Search for the cell housing the specified text and yield its [X, Y] center coordinate. 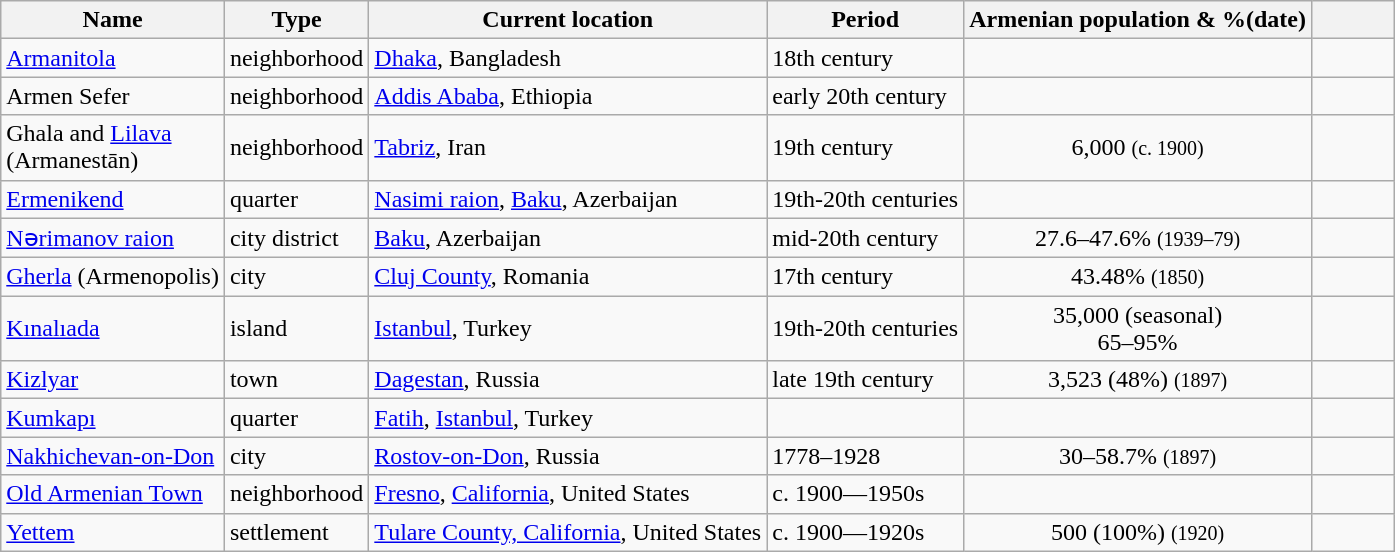
Baku, Azerbaijan [568, 238]
Nərimanov raion [113, 238]
Armanitola [113, 58]
Kınalıada [113, 328]
settlement [296, 532]
43.48% (1850) [1138, 277]
18th century [866, 58]
Period [866, 20]
30–58.7% (1897) [1138, 456]
35,000 (seasonal)65–95% [1138, 328]
17th century [866, 277]
Kizlyar [113, 380]
Addis Ababa, Ethiopia [568, 96]
late 19th century [866, 380]
Old Armenian Town [113, 494]
Cluj County, Romania [568, 277]
Type [296, 20]
island [296, 328]
19th century [866, 148]
1778–1928 [866, 456]
Armenian population & %(date) [1138, 20]
6,000 (c. 1900) [1138, 148]
Ghala and Lilava(Armanestān) [113, 148]
city district [296, 238]
27.6–47.6% (1939–79) [1138, 238]
town [296, 380]
Current location [568, 20]
Name [113, 20]
Rostov-on-Don, Russia [568, 456]
Fatih, Istanbul, Turkey [568, 418]
Gherla (Armenopolis) [113, 277]
Fresno, California, United States [568, 494]
Dagestan, Russia [568, 380]
c. 1900—1950s [866, 494]
Kumkapı [113, 418]
c. 1900—1920s [866, 532]
Armen Sefer [113, 96]
Tulare County, California, United States [568, 532]
mid-20th century [866, 238]
Dhaka, Bangladesh [568, 58]
early 20th century [866, 96]
Istanbul, Turkey [568, 328]
Nakhichevan-on-Don [113, 456]
500 (100%) (1920) [1138, 532]
Ermenikend [113, 199]
Tabriz, Iran [568, 148]
Nasimi raion, Baku, Azerbaijan [568, 199]
3,523 (48%) (1897) [1138, 380]
Yettem [113, 532]
